For the text-containing cell, return its midpoint in [X, Y] coordinate format. 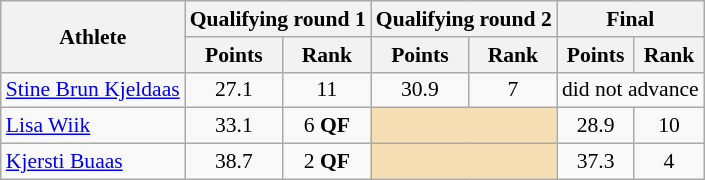
37.3 [596, 162]
38.7 [234, 162]
2 QF [327, 162]
Athlete [93, 36]
11 [327, 90]
33.1 [234, 126]
Kjersti Buaas [93, 162]
Lisa Wiik [93, 126]
30.9 [420, 90]
Qualifying round 1 [278, 19]
28.9 [596, 126]
Stine Brun Kjeldaas [93, 90]
Qualifying round 2 [464, 19]
10 [668, 126]
6 QF [327, 126]
Final [630, 19]
27.1 [234, 90]
4 [668, 162]
7 [513, 90]
did not advance [630, 90]
